Provide the [X, Y] coordinate of the cell's center where the given text is located.  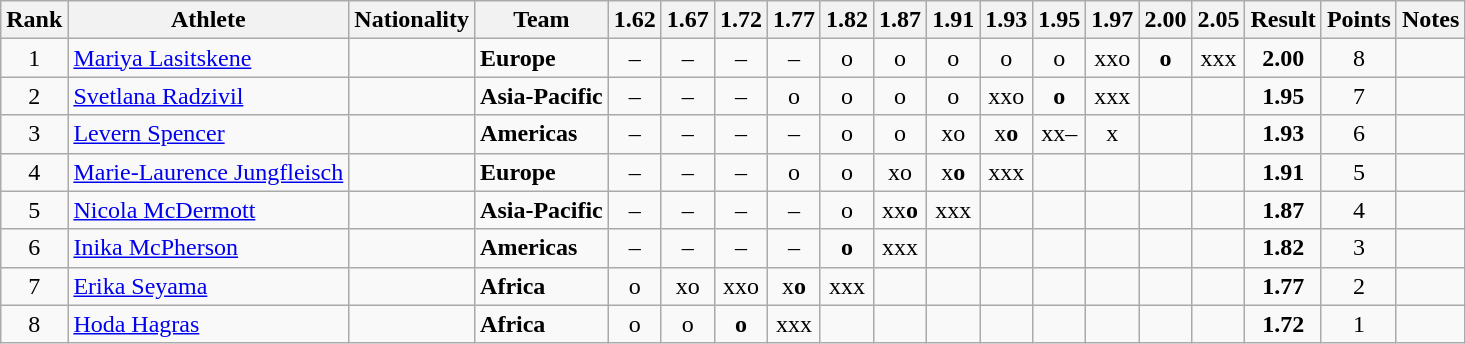
x [1112, 134]
Result [1283, 20]
Erika Seyama [208, 286]
Mariya Lasitskene [208, 58]
Points [1358, 20]
Notes [1430, 20]
Levern Spencer [208, 134]
1.62 [634, 20]
Inika McPherson [208, 248]
Svetlana Radzivil [208, 96]
1.67 [688, 20]
1.97 [1112, 20]
Hoda Hagras [208, 324]
Nicola McDermott [208, 210]
Team [542, 20]
2.05 [1218, 20]
xx– [1060, 134]
Nationality [412, 20]
Athlete [208, 20]
Marie-Laurence Jungfleisch [208, 172]
Rank [34, 20]
